Identify which cell holds the provided text, then report its (X, Y) central coordinate. 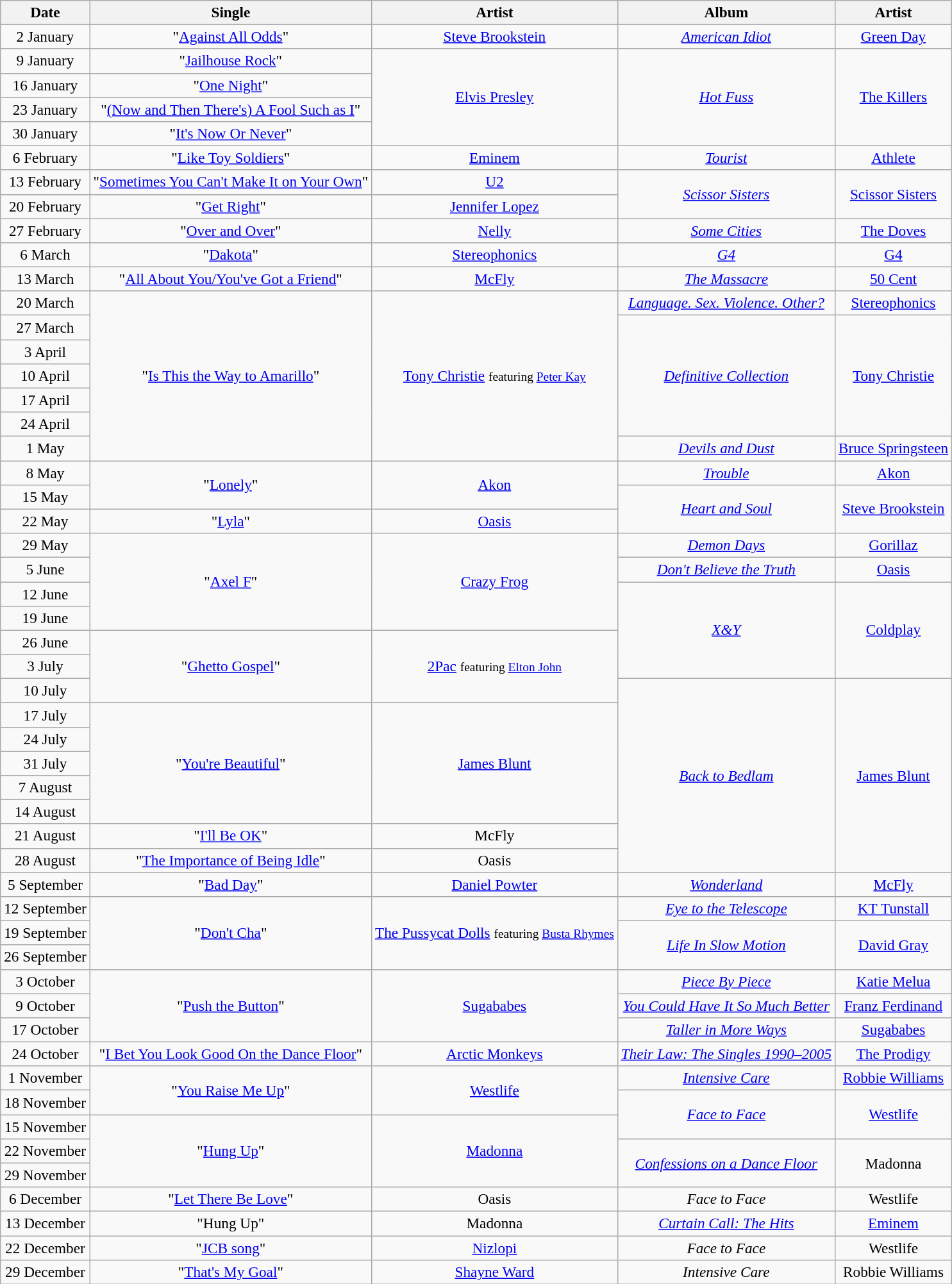
16 January (45, 85)
3 October (45, 981)
"You Raise Me Up" (231, 1090)
30 January (45, 133)
17 April (45, 400)
Album (726, 12)
31 July (45, 763)
David Gray (893, 945)
You Could Have It So Much Better (726, 1005)
24 April (45, 424)
12 June (45, 594)
29 May (45, 545)
6 December (45, 1199)
24 July (45, 739)
KT Tunstall (893, 908)
"Lyla" (231, 521)
2Pac featuring Elton John (495, 667)
"One Night" (231, 85)
Demon Days (726, 545)
3 July (45, 666)
Confessions on a Dance Floor (726, 1163)
Franz Ferdinand (893, 1005)
20 February (45, 206)
22 November (45, 1151)
6 March (45, 254)
Daniel Powter (495, 884)
"The Importance of Being Idle" (231, 860)
27 February (45, 230)
Back to Bedlam (726, 775)
"It's Now Or Never" (231, 133)
12 September (45, 908)
8 May (45, 472)
"Is This the Way to Amarillo" (231, 376)
The Pussycat Dolls featuring Busta Rhymes (495, 932)
Tourist (726, 158)
Shayne Ward (495, 1272)
The Doves (893, 230)
17 October (45, 1030)
Trouble (726, 472)
24 October (45, 1054)
14 August (45, 812)
28 August (45, 860)
Don't Believe the Truth (726, 569)
17 July (45, 715)
20 March (45, 303)
Gorillaz (893, 545)
The Prodigy (893, 1054)
Katie Melua (893, 981)
50 Cent (893, 279)
27 March (45, 327)
Heart and Soul (726, 509)
7 August (45, 787)
Devils and Dust (726, 448)
"I Bet You Look Good On the Dance Floor" (231, 1054)
Tony Christie featuring Peter Kay (495, 376)
"Jailhouse Rock" (231, 61)
Nizlopi (495, 1247)
9 October (45, 1005)
X&Y (726, 629)
Wonderland (726, 884)
18 November (45, 1102)
Athlete (893, 158)
19 June (45, 618)
Taller in More Ways (726, 1030)
29 November (45, 1175)
5 September (45, 884)
"Push the Button" (231, 1005)
U2 (495, 182)
Nelly (495, 230)
21 August (45, 836)
Crazy Frog (495, 581)
13 March (45, 279)
10 April (45, 376)
"Ghetto Gospel" (231, 667)
"Get Right" (231, 206)
Language. Sex. Violence. Other? (726, 303)
"Over and Over" (231, 230)
The Killers (893, 97)
Coldplay (893, 629)
22 May (45, 521)
Their Law: The Singles 1990–2005 (726, 1054)
"I'll Be OK" (231, 836)
1 May (45, 448)
Eye to the Telescope (726, 908)
5 June (45, 569)
Arctic Monkeys (495, 1054)
"Bad Day" (231, 884)
"Lonely" (231, 485)
"Let There Be Love" (231, 1199)
"Axel F" (231, 581)
Life In Slow Motion (726, 945)
"Don't Cha" (231, 932)
"That's My Goal" (231, 1272)
Hot Fuss (726, 97)
"JCB song" (231, 1247)
15 May (45, 497)
10 July (45, 690)
6 February (45, 158)
26 September (45, 957)
13 December (45, 1223)
23 January (45, 109)
22 December (45, 1247)
Some Cities (726, 230)
"(Now and Then There's) A Fool Such as I" (231, 109)
American Idiot (726, 37)
"Dakota" (231, 254)
1 November (45, 1078)
Green Day (893, 37)
"Like Toy Soldiers" (231, 158)
Tony Christie (893, 376)
19 September (45, 933)
29 December (45, 1272)
Date (45, 12)
"All About You/You've Got a Friend" (231, 279)
3 April (45, 351)
26 June (45, 642)
Bruce Springsteen (893, 448)
"You're Beautiful" (231, 763)
The Massacre (726, 279)
Piece By Piece (726, 981)
9 January (45, 61)
Elvis Presley (495, 97)
15 November (45, 1126)
Definitive Collection (726, 376)
Jennifer Lopez (495, 206)
"Sometimes You Can't Make It on Your Own" (231, 182)
Single (231, 12)
2 January (45, 37)
13 February (45, 182)
"Against All Odds" (231, 37)
Curtain Call: The Hits (726, 1223)
